Find where the given text appears and provide that cell's center as (X, Y) coordinate. 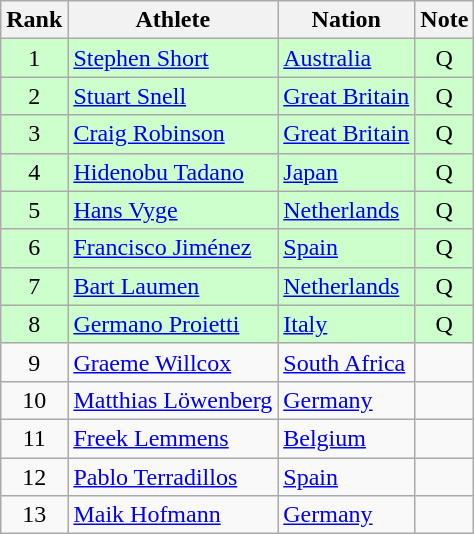
1 (34, 58)
Hidenobu Tadano (173, 172)
Italy (346, 324)
8 (34, 324)
Hans Vyge (173, 210)
Stephen Short (173, 58)
Belgium (346, 438)
Note (444, 20)
10 (34, 400)
Graeme Willcox (173, 362)
13 (34, 515)
Bart Laumen (173, 286)
3 (34, 134)
Craig Robinson (173, 134)
Matthias Löwenberg (173, 400)
Japan (346, 172)
Francisco Jiménez (173, 248)
6 (34, 248)
7 (34, 286)
Freek Lemmens (173, 438)
Australia (346, 58)
Nation (346, 20)
5 (34, 210)
Germano Proietti (173, 324)
South Africa (346, 362)
2 (34, 96)
Athlete (173, 20)
Stuart Snell (173, 96)
12 (34, 477)
4 (34, 172)
11 (34, 438)
Pablo Terradillos (173, 477)
9 (34, 362)
Rank (34, 20)
Maik Hofmann (173, 515)
